Pinpoint the cell where the given text exists, returning its [X, Y] midpoint coordinate. 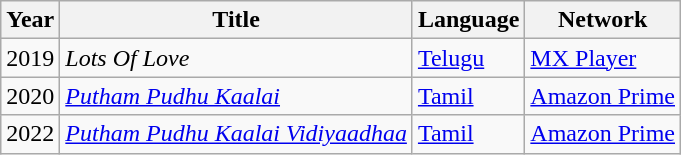
Title [236, 20]
2020 [30, 96]
Telugu [468, 58]
Language [468, 20]
Putham Pudhu Kaalai Vidiyaadhaa [236, 134]
Putham Pudhu Kaalai [236, 96]
Lots Of Love [236, 58]
2022 [30, 134]
Network [603, 20]
Year [30, 20]
2019 [30, 58]
MX Player [603, 58]
